From the cell containing the given text, extract its center point as (X, Y) coordinate. 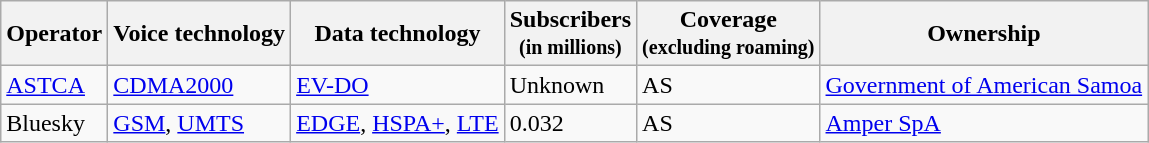
ASTCA (54, 85)
GSM, UMTS (200, 123)
Bluesky (54, 123)
EDGE, HSPA+, LTE (398, 123)
Subscribers (in millions) (570, 34)
CDMA2000 (200, 85)
Ownership (984, 34)
EV-DO (398, 85)
Unknown (570, 85)
Operator (54, 34)
Coverage (excluding roaming) (728, 34)
Data technology (398, 34)
Voice technology (200, 34)
Government of American Samoa (984, 85)
0.032 (570, 123)
Amper SpA (984, 123)
